Scan for the cell matching the given text and deliver its (x, y) coordinate at center. 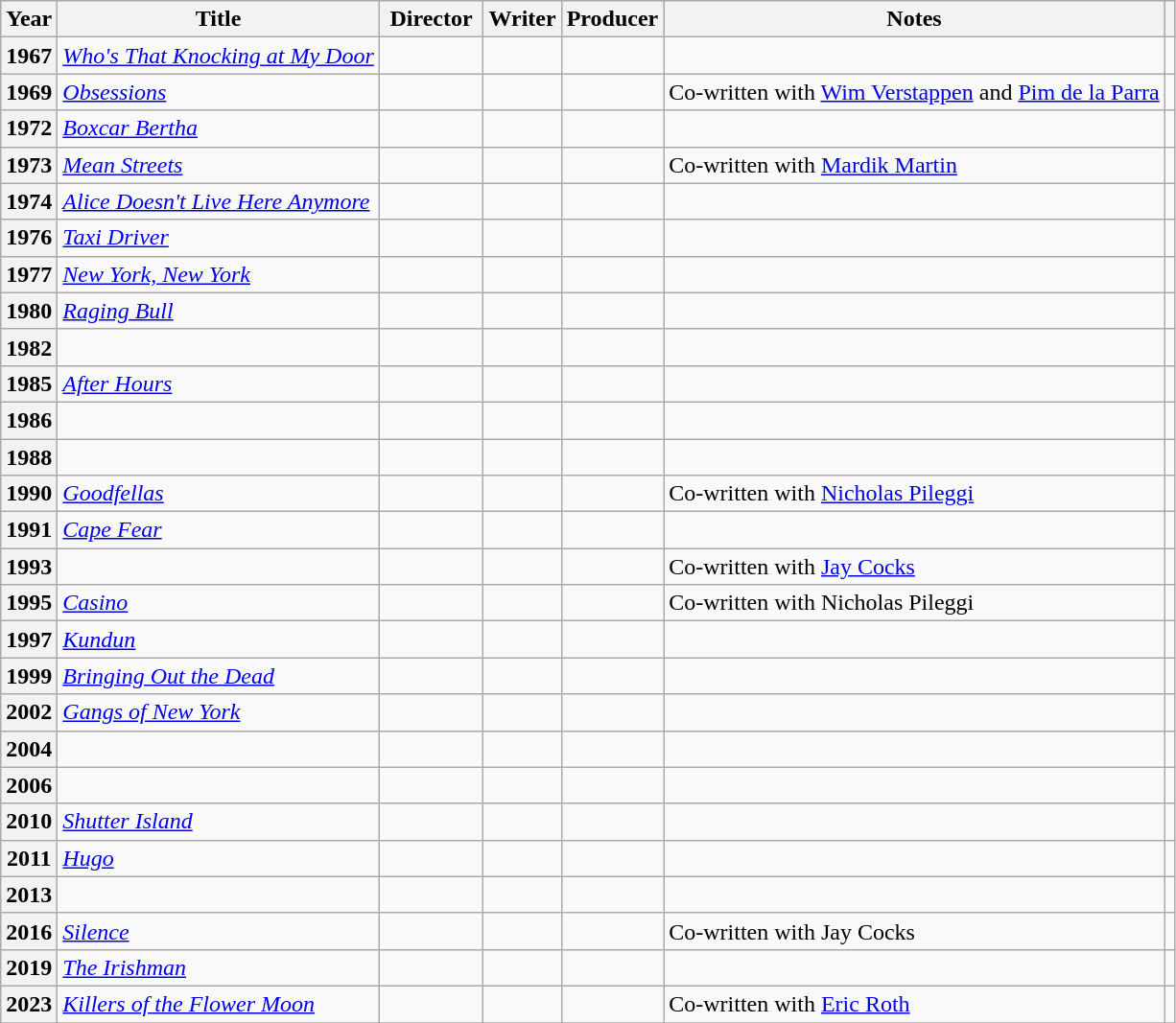
2013 (29, 895)
Casino (219, 603)
Co-written with Eric Roth (914, 1004)
1977 (29, 274)
1973 (29, 165)
Notes (914, 19)
1980 (29, 311)
Cape Fear (219, 530)
Silence (219, 931)
1990 (29, 494)
Producer (612, 19)
Raging Bull (219, 311)
Mean Streets (219, 165)
1988 (29, 457)
New York, New York (219, 274)
2011 (29, 858)
1982 (29, 347)
Hugo (219, 858)
Who's That Knocking at My Door (219, 56)
Alice Doesn't Live Here Anymore (219, 201)
2002 (29, 712)
Shutter Island (219, 822)
2016 (29, 931)
2010 (29, 822)
1986 (29, 420)
2023 (29, 1004)
After Hours (219, 384)
1967 (29, 56)
The Irishman (219, 967)
Obsessions (219, 92)
Co-written with Wim Verstappen and Pim de la Parra (914, 92)
1985 (29, 384)
1999 (29, 676)
Killers of the Flower Moon (219, 1004)
Title (219, 19)
Kundun (219, 639)
Taxi Driver (219, 238)
2019 (29, 967)
2004 (29, 749)
1997 (29, 639)
Goodfellas (219, 494)
Boxcar Bertha (219, 128)
Year (29, 19)
2006 (29, 785)
Bringing Out the Dead (219, 676)
Writer (522, 19)
1993 (29, 567)
Gangs of New York (219, 712)
1969 (29, 92)
1991 (29, 530)
1976 (29, 238)
1972 (29, 128)
1974 (29, 201)
Director (432, 19)
Co-written with Mardik Martin (914, 165)
1995 (29, 603)
